Determine the (X, Y) coordinate at the center of the cell enclosing the given text.  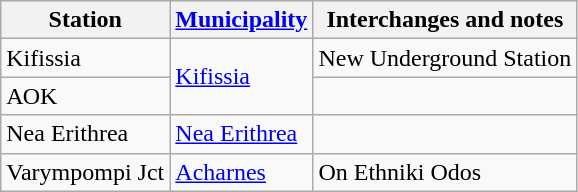
On Ethniki Odos (445, 172)
Varympompi Jct (86, 172)
Acharnes (242, 172)
ΑΟΚ (86, 96)
Municipality (242, 20)
New Underground Station (445, 58)
Station (86, 20)
Interchanges and notes (445, 20)
